Provide the (X, Y) coordinate of the cell's center where the given text is located.  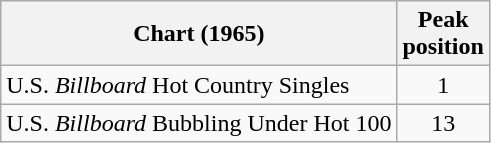
U.S. Billboard Bubbling Under Hot 100 (199, 123)
1 (443, 85)
Chart (1965) (199, 34)
Peakposition (443, 34)
U.S. Billboard Hot Country Singles (199, 85)
13 (443, 123)
